Provide the (X, Y) coordinate of the cell's center where the given text is located.  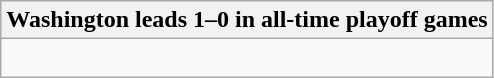
Washington leads 1–0 in all-time playoff games (247, 20)
